Extract the (X, Y) coordinate from the center of the cell holding the provided text.  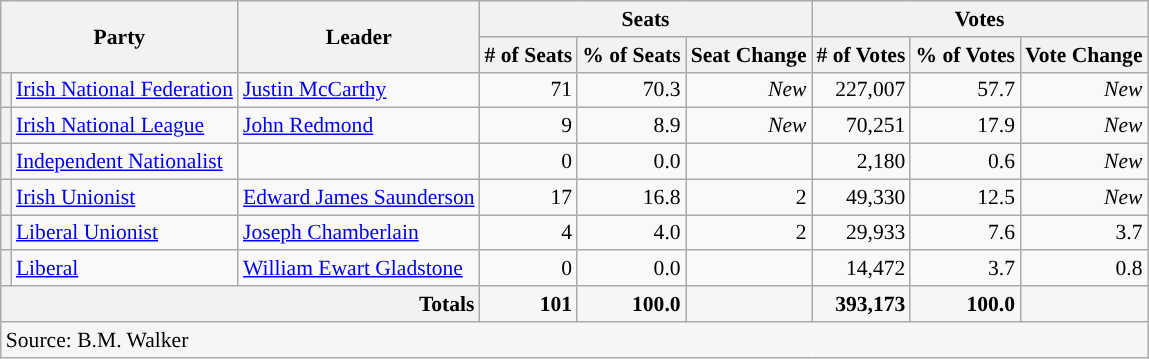
Vote Change (1084, 55)
70.3 (631, 90)
101 (529, 304)
0.6 (965, 162)
17.9 (965, 126)
Seats (646, 19)
Source: B.M. Walker (574, 340)
14,472 (862, 269)
# of Votes (862, 55)
71 (529, 90)
Leader (359, 36)
Seat Change (749, 55)
8.9 (631, 126)
Totals (240, 304)
7.6 (965, 233)
Party (120, 36)
# of Seats (529, 55)
49,330 (862, 197)
17 (529, 197)
Liberal Unionist (124, 233)
Liberal (124, 269)
Irish Unionist (124, 197)
4 (529, 233)
William Ewart Gladstone (359, 269)
Votes (980, 19)
0.8 (1084, 269)
57.7 (965, 90)
9 (529, 126)
Joseph Chamberlain (359, 233)
4.0 (631, 233)
70,251 (862, 126)
Independent Nationalist (124, 162)
Edward James Saunderson (359, 197)
29,933 (862, 233)
Irish National Federation (124, 90)
227,007 (862, 90)
Irish National League (124, 126)
2,180 (862, 162)
Justin McCarthy (359, 90)
% of Votes (965, 55)
16.8 (631, 197)
% of Seats (631, 55)
12.5 (965, 197)
393,173 (862, 304)
John Redmond (359, 126)
